Identify which cell holds the provided text, then report its (x, y) central coordinate. 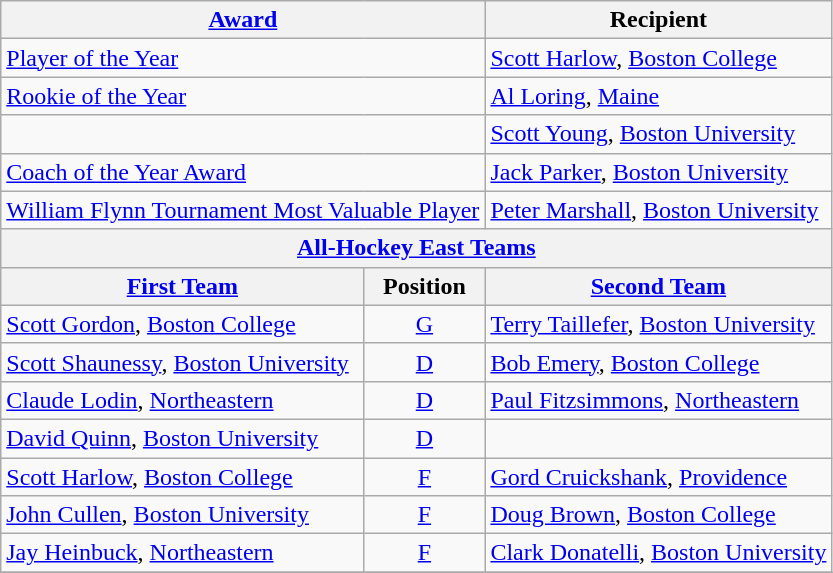
Scott Young, Boston University (658, 134)
G (424, 324)
Doug Brown, Boston College (658, 515)
Jack Parker, Boston University (658, 172)
David Quinn, Boston University (182, 438)
Clark Donatelli, Boston University (658, 553)
William Flynn Tournament Most Valuable Player (243, 210)
First Team (182, 286)
Scott Shaunessy, Boston University (182, 362)
John Cullen, Boston University (182, 515)
Recipient (658, 20)
Claude Lodin, Northeastern (182, 400)
Paul Fitzsimmons, Northeastern (658, 400)
Jay Heinbuck, Northeastern (182, 553)
Coach of the Year Award (243, 172)
Award (243, 20)
Second Team (658, 286)
Scott Gordon, Boston College (182, 324)
Rookie of the Year (243, 96)
Player of the Year (243, 58)
Al Loring, Maine (658, 96)
Gord Cruickshank, Providence (658, 477)
All-Hockey East Teams (416, 248)
Bob Emery, Boston College (658, 362)
Terry Taillefer, Boston University (658, 324)
Peter Marshall, Boston University (658, 210)
Position (424, 286)
